Locate the cell with the specified text and output its [x, y] center coordinate. 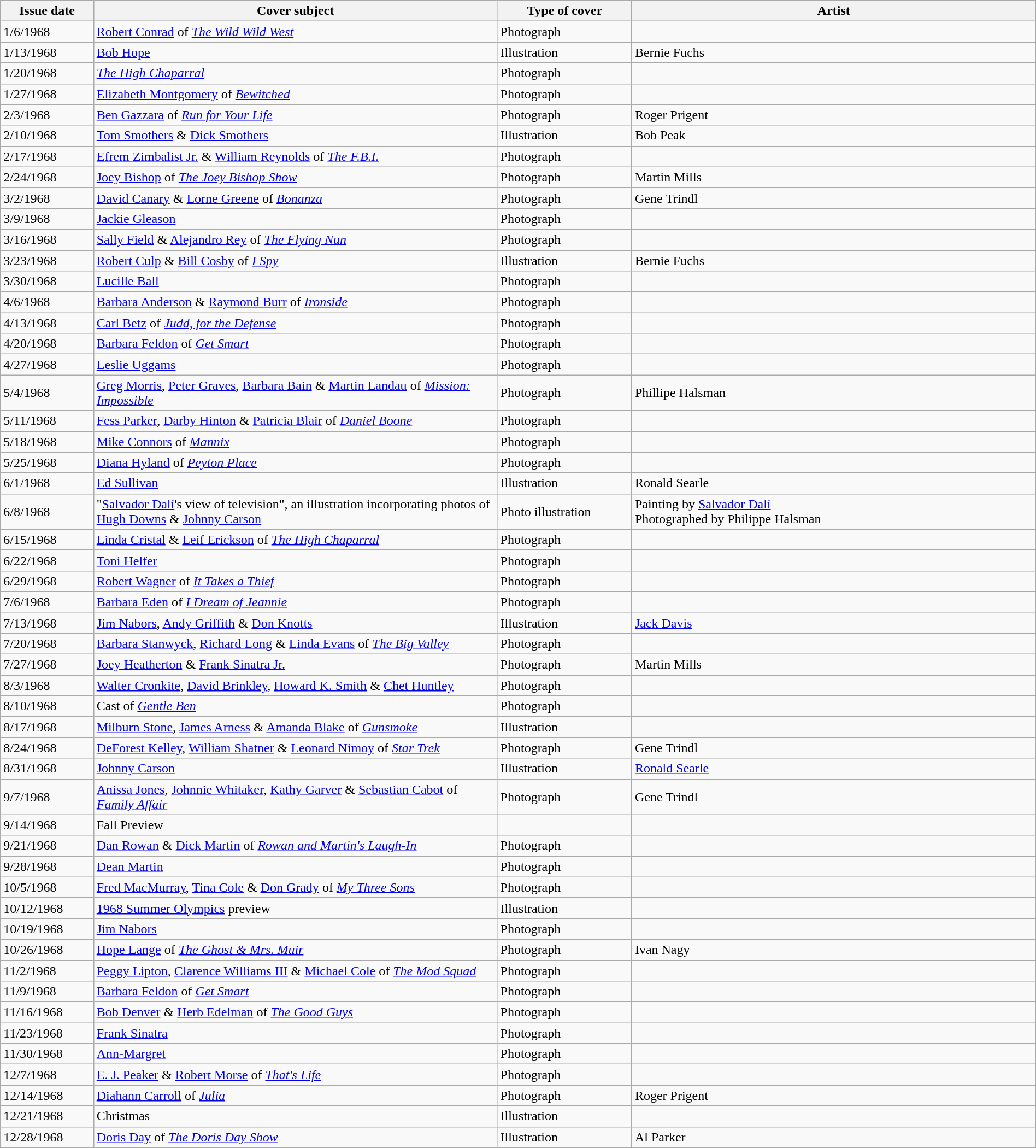
1/13/1968 [47, 52]
Ed Sullivan [295, 483]
Jackie Gleason [295, 219]
Joey Bishop of The Joey Bishop Show [295, 177]
8/24/1968 [47, 748]
Barbara Anderson & Raymond Burr of Ironside [295, 302]
7/27/1968 [47, 665]
8/17/1968 [47, 727]
E. J. Peaker & Robert Morse of That's Life [295, 1075]
11/23/1968 [47, 1033]
6/29/1968 [47, 581]
11/16/1968 [47, 1012]
1968 Summer Olympics preview [295, 908]
9/7/1968 [47, 797]
8/10/1968 [47, 706]
Carl Betz of Judd, for the Defense [295, 323]
11/9/1968 [47, 992]
3/2/1968 [47, 198]
12/21/1968 [47, 1116]
5/18/1968 [47, 442]
Peggy Lipton, Clarence Williams III & Michael Cole of The Mod Squad [295, 970]
David Canary & Lorne Greene of Bonanza [295, 198]
"Salvador Dalí's view of television", an illustration incorporating photos of Hugh Downs & Johnny Carson [295, 512]
Mike Connors of Mannix [295, 442]
12/28/1968 [47, 1137]
2/10/1968 [47, 136]
Robert Culp & Bill Cosby of I Spy [295, 261]
Painting by Salvador DalíPhotographed by Philippe Halsman [834, 512]
10/5/1968 [47, 887]
Hope Lange of The Ghost & Mrs. Muir [295, 950]
Issue date [47, 11]
Lucille Ball [295, 282]
Diahann Carroll of Julia [295, 1096]
Phillipe Halsman [834, 393]
Johnny Carson [295, 769]
Dean Martin [295, 866]
Leslie Uggams [295, 365]
Barbara Stanwyck, Richard Long & Linda Evans of The Big Valley [295, 644]
5/4/1968 [47, 393]
Toni Helfer [295, 560]
6/22/1968 [47, 560]
8/31/1968 [47, 769]
Artist [834, 11]
6/8/1968 [47, 512]
11/2/1968 [47, 970]
Christmas [295, 1116]
Elizabeth Montgomery of Bewitched [295, 94]
Fall Preview [295, 825]
4/13/1968 [47, 323]
Type of cover [564, 11]
Robert Conrad of The Wild Wild West [295, 32]
7/13/1968 [47, 623]
The High Chaparral [295, 73]
12/7/1968 [47, 1075]
Anissa Jones, Johnnie Whitaker, Kathy Garver & Sebastian Cabot of Family Affair [295, 797]
Fred MacMurray, Tina Cole & Don Grady of My Three Sons [295, 887]
Jim Nabors [295, 929]
4/6/1968 [47, 302]
Greg Morris, Peter Graves, Barbara Bain & Martin Landau of Mission: Impossible [295, 393]
Barbara Eden of I Dream of Jeannie [295, 602]
Robert Wagner of It Takes a Thief [295, 581]
10/19/1968 [47, 929]
2/24/1968 [47, 177]
9/28/1968 [47, 866]
1/20/1968 [47, 73]
10/26/1968 [47, 950]
2/3/1968 [47, 115]
Bob Hope [295, 52]
Fess Parker, Darby Hinton & Patricia Blair of Daniel Boone [295, 421]
Jack Davis [834, 623]
Dan Rowan & Dick Martin of Rowan and Martin's Laugh-In [295, 846]
Doris Day of The Doris Day Show [295, 1137]
Sally Field & Alejandro Rey of The Flying Nun [295, 239]
Ivan Nagy [834, 950]
3/23/1968 [47, 261]
3/9/1968 [47, 219]
3/30/1968 [47, 282]
1/27/1968 [47, 94]
9/21/1968 [47, 846]
12/14/1968 [47, 1096]
5/25/1968 [47, 462]
Joey Heatherton & Frank Sinatra Jr. [295, 665]
Bob Denver & Herb Edelman of The Good Guys [295, 1012]
5/11/1968 [47, 421]
2/17/1968 [47, 156]
7/6/1968 [47, 602]
11/30/1968 [47, 1054]
4/27/1968 [47, 365]
Linda Cristal & Leif Erickson of The High Chaparral [295, 540]
Frank Sinatra [295, 1033]
Cast of Gentle Ben [295, 706]
8/3/1968 [47, 686]
Efrem Zimbalist Jr. & William Reynolds of The F.B.I. [295, 156]
Bob Peak [834, 136]
Ann-Margret [295, 1054]
Cover subject [295, 11]
9/14/1968 [47, 825]
6/15/1968 [47, 540]
Photo illustration [564, 512]
7/20/1968 [47, 644]
Walter Cronkite, David Brinkley, Howard K. Smith & Chet Huntley [295, 686]
Ben Gazzara of Run for Your Life [295, 115]
Diana Hyland of Peyton Place [295, 462]
10/12/1968 [47, 908]
4/20/1968 [47, 344]
3/16/1968 [47, 239]
6/1/1968 [47, 483]
1/6/1968 [47, 32]
DeForest Kelley, William Shatner & Leonard Nimoy of Star Trek [295, 748]
Tom Smothers & Dick Smothers [295, 136]
Jim Nabors, Andy Griffith & Don Knotts [295, 623]
Al Parker [834, 1137]
Milburn Stone, James Arness & Amanda Blake of Gunsmoke [295, 727]
